Extract the [x, y] coordinate from the center of the cell holding the provided text.  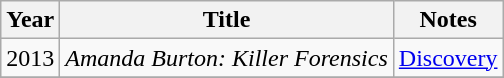
Year [30, 20]
Title [226, 20]
Notes [448, 20]
2013 [30, 58]
Amanda Burton: Killer Forensics [226, 58]
Discovery [448, 58]
